Return the [X, Y] coordinate for the center point of the cell that contains the specified text.  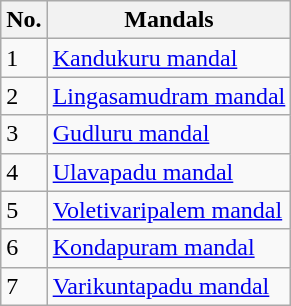
Kandukuru mandal [169, 58]
Gudluru mandal [169, 134]
Voletivaripalem mandal [169, 210]
4 [24, 172]
Ulavapadu mandal [169, 172]
Lingasamudram mandal [169, 96]
Varikuntapadu mandal [169, 286]
2 [24, 96]
Kondapuram mandal [169, 248]
7 [24, 286]
5 [24, 210]
No. [24, 20]
6 [24, 248]
3 [24, 134]
1 [24, 58]
Mandals [169, 20]
